Scan for the cell matching the given text and deliver its (x, y) coordinate at center. 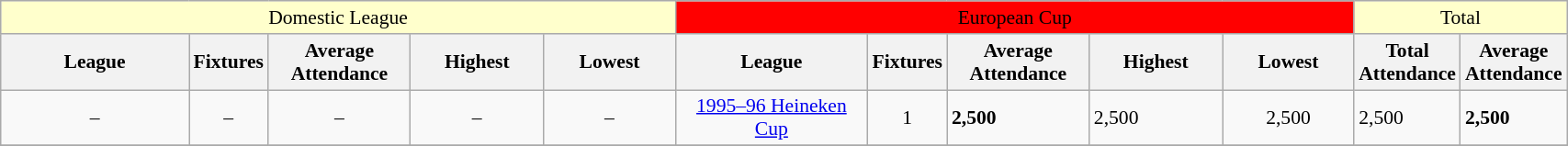
Total (1461, 17)
Domestic League (338, 17)
Total Attendance (1407, 62)
European Cup (1014, 17)
1 (907, 118)
1995–96 Heineken Cup (772, 118)
